Locate the cell with the specified text and output its [X, Y] center coordinate. 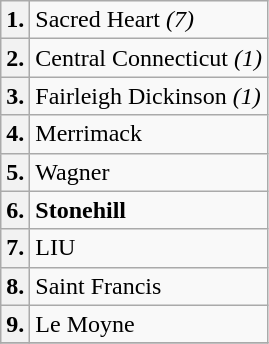
Merrimack [149, 134]
6. [16, 210]
Stonehill [149, 210]
Le Moyne [149, 324]
Wagner [149, 172]
Saint Francis [149, 286]
7. [16, 248]
Fairleigh Dickinson (1) [149, 96]
LIU [149, 248]
5. [16, 172]
Sacred Heart (7) [149, 20]
9. [16, 324]
Central Connecticut (1) [149, 58]
4. [16, 134]
8. [16, 286]
3. [16, 96]
1. [16, 20]
2. [16, 58]
